Return the (x, y) coordinate for the center point of the cell that contains the specified text.  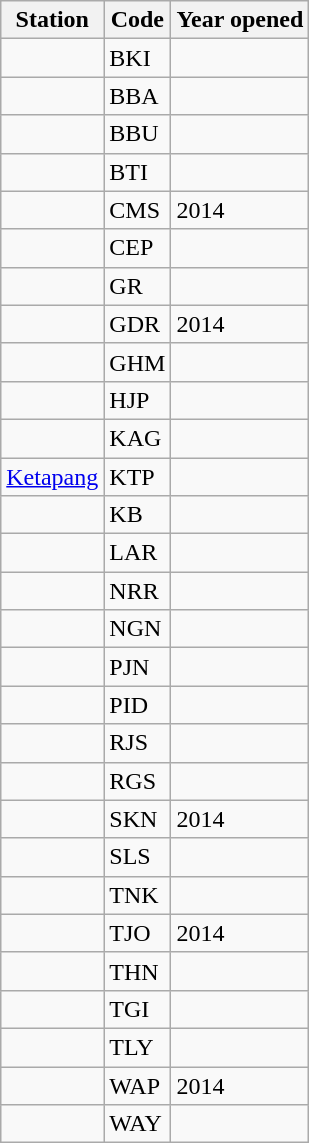
NRR (138, 591)
CMS (138, 210)
GR (138, 286)
RGS (138, 781)
Ketapang (52, 477)
BTI (138, 172)
CEP (138, 248)
TGI (138, 1009)
LAR (138, 553)
PJN (138, 667)
BBA (138, 96)
THN (138, 971)
KAG (138, 438)
Station (52, 20)
KB (138, 515)
BBU (138, 134)
SKN (138, 819)
RJS (138, 743)
HJP (138, 400)
NGN (138, 629)
TLY (138, 1047)
GDR (138, 324)
TNK (138, 895)
TJO (138, 933)
SLS (138, 857)
Code (138, 20)
WAY (138, 1124)
GHM (138, 362)
WAP (138, 1085)
Year opened (240, 20)
PID (138, 705)
KTP (138, 477)
BKI (138, 58)
